Locate the cell with the specified text and output its (X, Y) center coordinate. 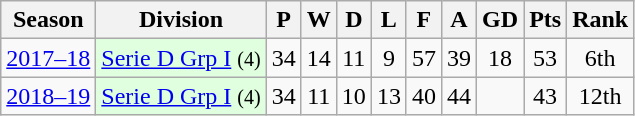
Rank (600, 20)
39 (458, 58)
Season (48, 20)
2018–19 (48, 96)
F (424, 20)
40 (424, 96)
44 (458, 96)
P (284, 20)
6th (600, 58)
L (388, 20)
GD (500, 20)
A (458, 20)
Division (181, 20)
14 (318, 58)
D (354, 20)
53 (546, 58)
9 (388, 58)
Pts (546, 20)
57 (424, 58)
43 (546, 96)
2017–18 (48, 58)
13 (388, 96)
18 (500, 58)
12th (600, 96)
10 (354, 96)
W (318, 20)
